Provide the (x, y) coordinate of the cell's center where the given text is located.  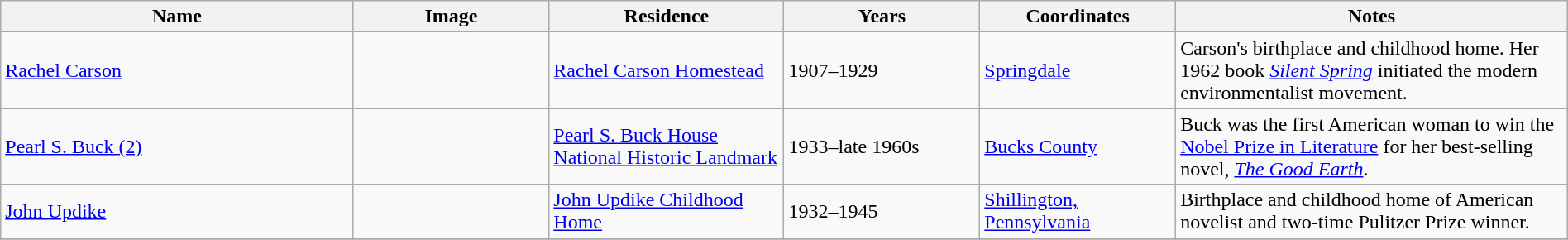
John Updike Childhood Home (667, 212)
Name (177, 17)
Pearl S. Buck (2) (177, 146)
1907–1929 (882, 70)
Birthplace and childhood home of American novelist and two-time Pulitzer Prize winner. (1372, 212)
Shillington, Pennsylvania (1078, 212)
Bucks County (1078, 146)
Pearl S. Buck House National Historic Landmark (667, 146)
Notes (1372, 17)
Coordinates (1078, 17)
Years (882, 17)
1933–late 1960s (882, 146)
Rachel Carson (177, 70)
John Updike (177, 212)
Springdale (1078, 70)
Image (452, 17)
1932–1945 (882, 212)
Carson's birthplace and childhood home. Her 1962 book Silent Spring initiated the modern environmentalist movement. (1372, 70)
Buck was the first American woman to win the Nobel Prize in Literature for her best-selling novel, The Good Earth. (1372, 146)
Residence (667, 17)
Rachel Carson Homestead (667, 70)
